Output the (X, Y) coordinate of the center of the cell containing the given text.  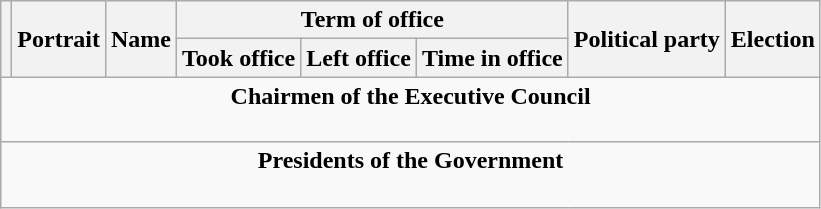
Chairmen of the Executive Council (411, 110)
Name (140, 39)
Portrait (59, 39)
Took office (239, 58)
Term of office (373, 20)
Time in office (492, 58)
Left office (359, 58)
Presidents of the Government (411, 174)
Political party (646, 39)
Election (772, 39)
